Return (x, y) of the center of cell containing provided text 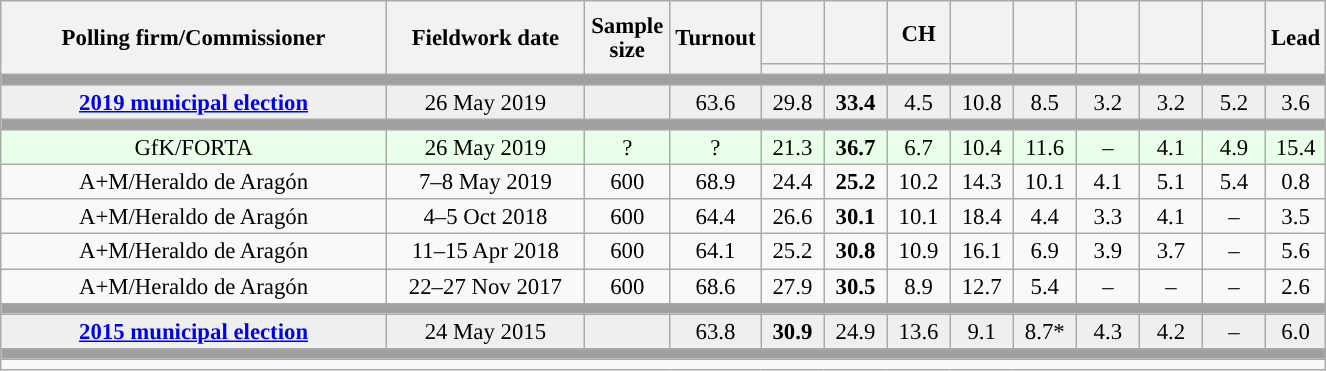
4.9 (1234, 148)
8.5 (1044, 102)
Lead (1296, 38)
3.6 (1296, 102)
9.1 (982, 332)
6.0 (1296, 332)
27.9 (792, 286)
6.7 (918, 148)
10.9 (918, 252)
24 May 2015 (485, 332)
7–8 May 2019 (485, 182)
30.8 (856, 252)
63.6 (716, 102)
10.4 (982, 148)
24.4 (792, 182)
15.4 (1296, 148)
Fieldwork date (485, 38)
24.9 (856, 332)
11–15 Apr 2018 (485, 252)
3.5 (1296, 218)
10.8 (982, 102)
14.3 (982, 182)
16.1 (982, 252)
2.6 (1296, 286)
30.9 (792, 332)
22–27 Nov 2017 (485, 286)
Polling firm/Commissioner (194, 38)
68.9 (716, 182)
68.6 (716, 286)
5.1 (1170, 182)
4.2 (1170, 332)
13.6 (918, 332)
2015 municipal election (194, 332)
4.5 (918, 102)
21.3 (792, 148)
4.3 (1108, 332)
33.4 (856, 102)
30.5 (856, 286)
Sample size (627, 38)
GfK/FORTA (194, 148)
12.7 (982, 286)
CH (918, 32)
3.9 (1108, 252)
3.3 (1108, 218)
5.2 (1234, 102)
4–5 Oct 2018 (485, 218)
5.6 (1296, 252)
0.8 (1296, 182)
2019 municipal election (194, 102)
8.9 (918, 286)
Turnout (716, 38)
29.8 (792, 102)
30.1 (856, 218)
6.9 (1044, 252)
10.2 (918, 182)
8.7* (1044, 332)
36.7 (856, 148)
4.4 (1044, 218)
18.4 (982, 218)
26.6 (792, 218)
63.8 (716, 332)
64.1 (716, 252)
64.4 (716, 218)
3.7 (1170, 252)
11.6 (1044, 148)
